Capture the cell that displays the provided text and extract its (X, Y) central coordinate. 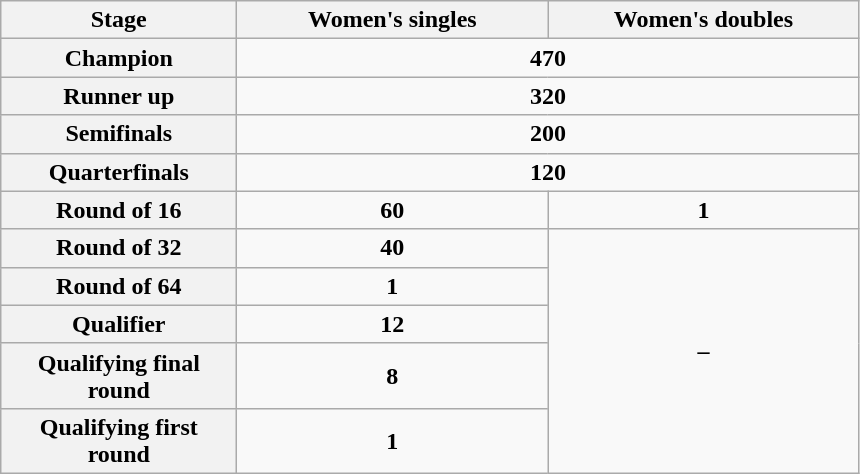
8 (392, 376)
Qualifying first round (119, 440)
Round of 64 (119, 286)
Round of 32 (119, 248)
Stage (119, 20)
120 (548, 172)
Runner up (119, 96)
Qualifying final round (119, 376)
200 (548, 134)
12 (392, 324)
– (704, 351)
Women's singles (392, 20)
320 (548, 96)
40 (392, 248)
Quarterfinals (119, 172)
Round of 16 (119, 210)
Semifinals (119, 134)
Women's doubles (704, 20)
Qualifier (119, 324)
Champion (119, 58)
470 (548, 58)
60 (392, 210)
